Scan for the cell matching the given text and deliver its [x, y] coordinate at center. 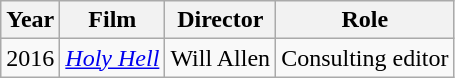
Film [112, 20]
Year [30, 20]
Role [365, 20]
2016 [30, 58]
Director [220, 20]
Will Allen [220, 58]
Consulting editor [365, 58]
Holy Hell [112, 58]
